Pinpoint the cell where the given text exists, returning its [X, Y] midpoint coordinate. 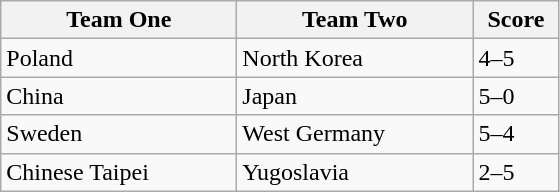
China [119, 96]
Team One [119, 20]
North Korea [355, 58]
5–4 [516, 134]
Chinese Taipei [119, 172]
2–5 [516, 172]
4–5 [516, 58]
Sweden [119, 134]
Score [516, 20]
Yugoslavia [355, 172]
5–0 [516, 96]
Poland [119, 58]
West Germany [355, 134]
Japan [355, 96]
Team Two [355, 20]
